Return [X, Y] of the center of cell containing provided text 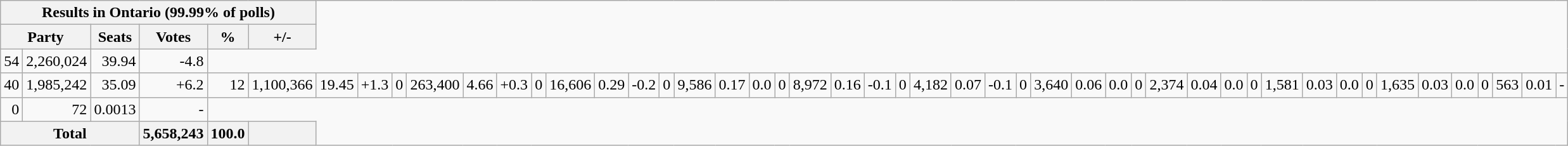
5,658,243 [174, 133]
0.01 [1539, 85]
4,182 [930, 85]
3,640 [1052, 85]
+1.3 [375, 85]
+/- [283, 37]
2,260,024 [57, 61]
100.0 [228, 133]
39.94 [115, 61]
Seats [115, 37]
54 [11, 61]
1,100,366 [283, 85]
0.04 [1204, 85]
0.29 [612, 85]
1,635 [1398, 85]
1,985,242 [57, 85]
0.16 [848, 85]
12 [228, 85]
1,581 [1282, 85]
563 [1508, 85]
0.0013 [115, 109]
+0.3 [514, 85]
+6.2 [174, 85]
9,586 [694, 85]
263,400 [435, 85]
0.06 [1088, 85]
19.45 [337, 85]
2,374 [1167, 85]
0.17 [732, 85]
4.66 [480, 85]
-4.8 [174, 61]
Results in Ontario (99.99% of polls) [158, 13]
% [228, 37]
Total [70, 133]
72 [57, 109]
-0.2 [644, 85]
16,606 [570, 85]
35.09 [115, 85]
0.07 [968, 85]
40 [11, 85]
Votes [174, 37]
8,972 [810, 85]
Party [46, 37]
